Detect which cell encompasses the target text, then output its (x, y) center coordinate. 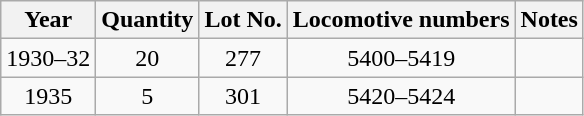
5420–5424 (401, 96)
Quantity (148, 20)
5400–5419 (401, 58)
1930–32 (48, 58)
1935 (48, 96)
Year (48, 20)
Locomotive numbers (401, 20)
5 (148, 96)
277 (243, 58)
Notes (549, 20)
301 (243, 96)
20 (148, 58)
Lot No. (243, 20)
